Locate the cell with the specified text and output its [x, y] center coordinate. 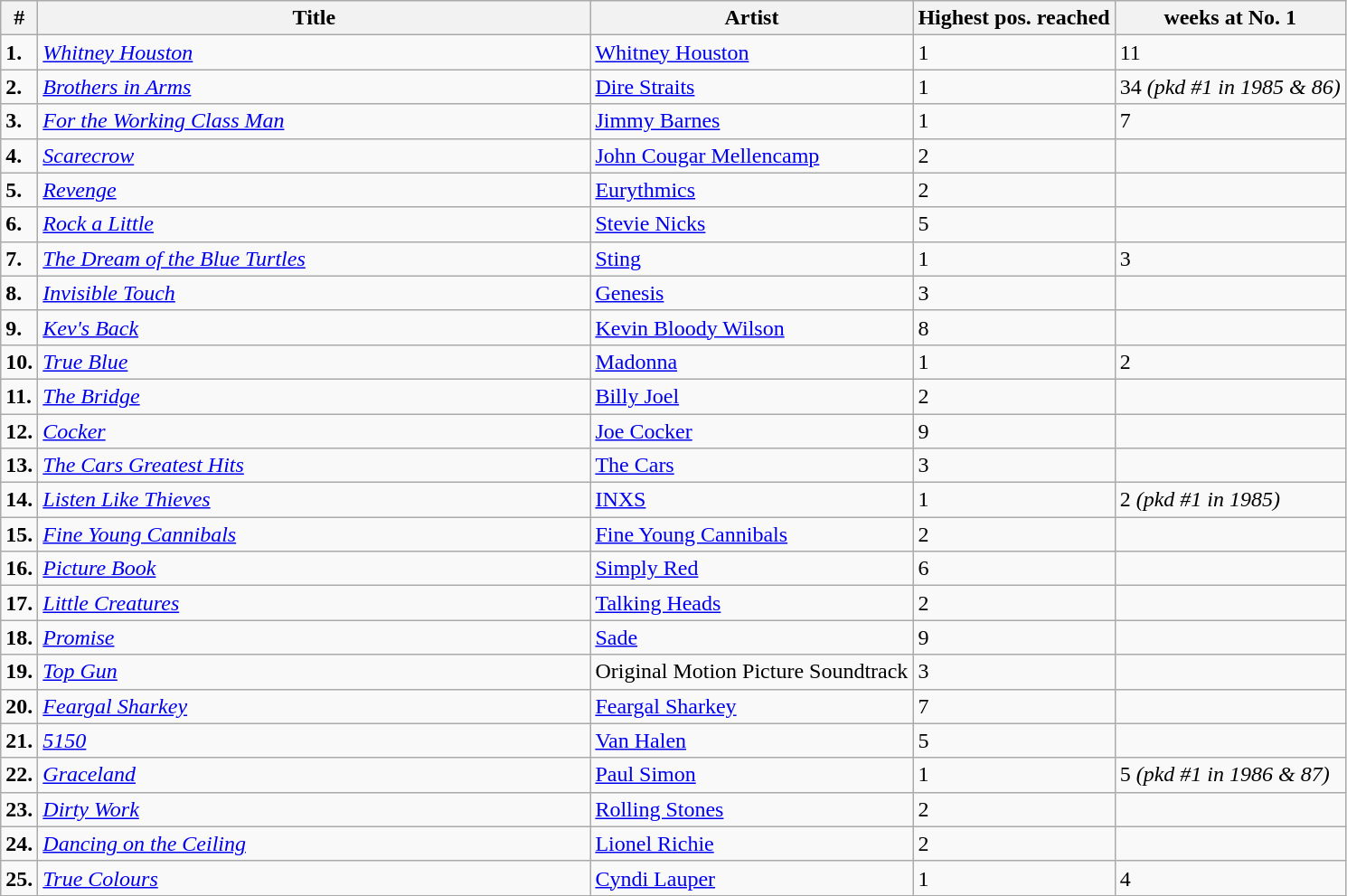
The Cars [752, 466]
34 (pkd #1 in 1985 & 86) [1229, 87]
# [20, 18]
INXS [752, 500]
20. [20, 706]
Eurythmics [752, 190]
Joe Cocker [752, 431]
Simply Red [752, 569]
Little Creatures [315, 603]
Graceland [315, 775]
Rolling Stones [752, 809]
Highest pos. reached [1014, 18]
11. [20, 396]
Rock a Little [315, 224]
2 (pkd #1 in 1985) [1229, 500]
Sade [752, 637]
16. [20, 569]
Revenge [315, 190]
14. [20, 500]
19. [20, 672]
Dire Straits [752, 87]
11 [1229, 52]
Brothers in Arms [315, 87]
4. [20, 156]
15. [20, 534]
Talking Heads [752, 603]
4 [1229, 878]
23. [20, 809]
Kevin Bloody Wilson [752, 327]
Jimmy Barnes [752, 121]
1. [20, 52]
13. [20, 466]
22. [20, 775]
8 [1014, 327]
Original Motion Picture Soundtrack [752, 672]
Top Gun [315, 672]
21. [20, 740]
The Dream of the Blue Turtles [315, 259]
24. [20, 844]
7. [20, 259]
For the Working Class Man [315, 121]
Stevie Nicks [752, 224]
5 (pkd #1 in 1986 & 87) [1229, 775]
18. [20, 637]
Paul Simon [752, 775]
12. [20, 431]
Dancing on the Ceiling [315, 844]
17. [20, 603]
Invisible Touch [315, 293]
Scarecrow [315, 156]
John Cougar Mellencamp [752, 156]
Cyndi Lauper [752, 878]
6 [1014, 569]
25. [20, 878]
True Colours [315, 878]
5. [20, 190]
Title [315, 18]
Billy Joel [752, 396]
Dirty Work [315, 809]
10. [20, 362]
2. [20, 87]
Madonna [752, 362]
9. [20, 327]
6. [20, 224]
Van Halen [752, 740]
Picture Book [315, 569]
Cocker [315, 431]
8. [20, 293]
Lionel Richie [752, 844]
5150 [315, 740]
Kev's Back [315, 327]
True Blue [315, 362]
3. [20, 121]
Sting [752, 259]
The Cars Greatest Hits [315, 466]
Promise [315, 637]
Artist [752, 18]
weeks at No. 1 [1229, 18]
Genesis [752, 293]
Listen Like Thieves [315, 500]
The Bridge [315, 396]
